Provide the (X, Y) coordinate of the cell's center where the given text is located.  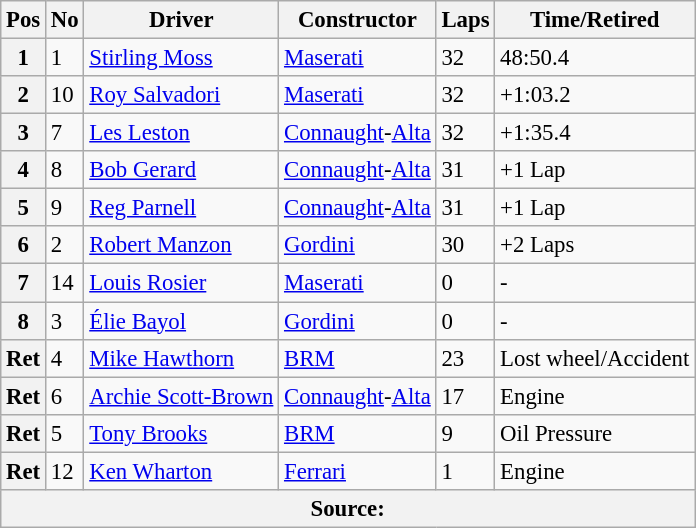
30 (466, 245)
Constructor (358, 20)
12 (65, 471)
Driver (182, 20)
+1:03.2 (595, 95)
23 (466, 358)
No (65, 20)
Tony Brooks (182, 433)
Archie Scott-Brown (182, 396)
Louis Rosier (182, 283)
Élie Bayol (182, 321)
Stirling Moss (182, 58)
+1:35.4 (595, 133)
10 (65, 95)
Source: (348, 509)
Robert Manzon (182, 245)
Reg Parnell (182, 208)
14 (65, 283)
Ken Wharton (182, 471)
Ferrari (358, 471)
Roy Salvadori (182, 95)
48:50.4 (595, 58)
Bob Gerard (182, 170)
Les Leston (182, 133)
Lost wheel/Accident (595, 358)
Pos (24, 20)
Time/Retired (595, 20)
Oil Pressure (595, 433)
+2 Laps (595, 245)
Mike Hawthorn (182, 358)
17 (466, 396)
Laps (466, 20)
